Output the (x, y) coordinate of the center of the cell containing the given text.  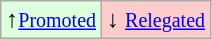
↓ Relegated (156, 20)
↑Promoted (52, 20)
